Find where the given text appears and provide that cell's center as (X, Y) coordinate. 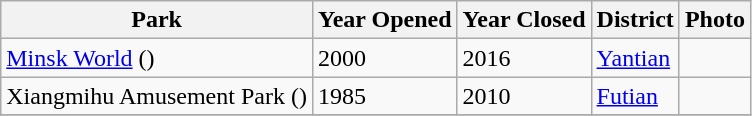
2010 (524, 96)
Futian (635, 96)
Park (157, 20)
Year Opened (384, 20)
1985 (384, 96)
Year Closed (524, 20)
Xiangmihu Amusement Park () (157, 96)
District (635, 20)
2016 (524, 58)
Minsk World () (157, 58)
Photo (714, 20)
Yantian (635, 58)
2000 (384, 58)
